Scan for the cell matching the given text and deliver its (X, Y) coordinate at center. 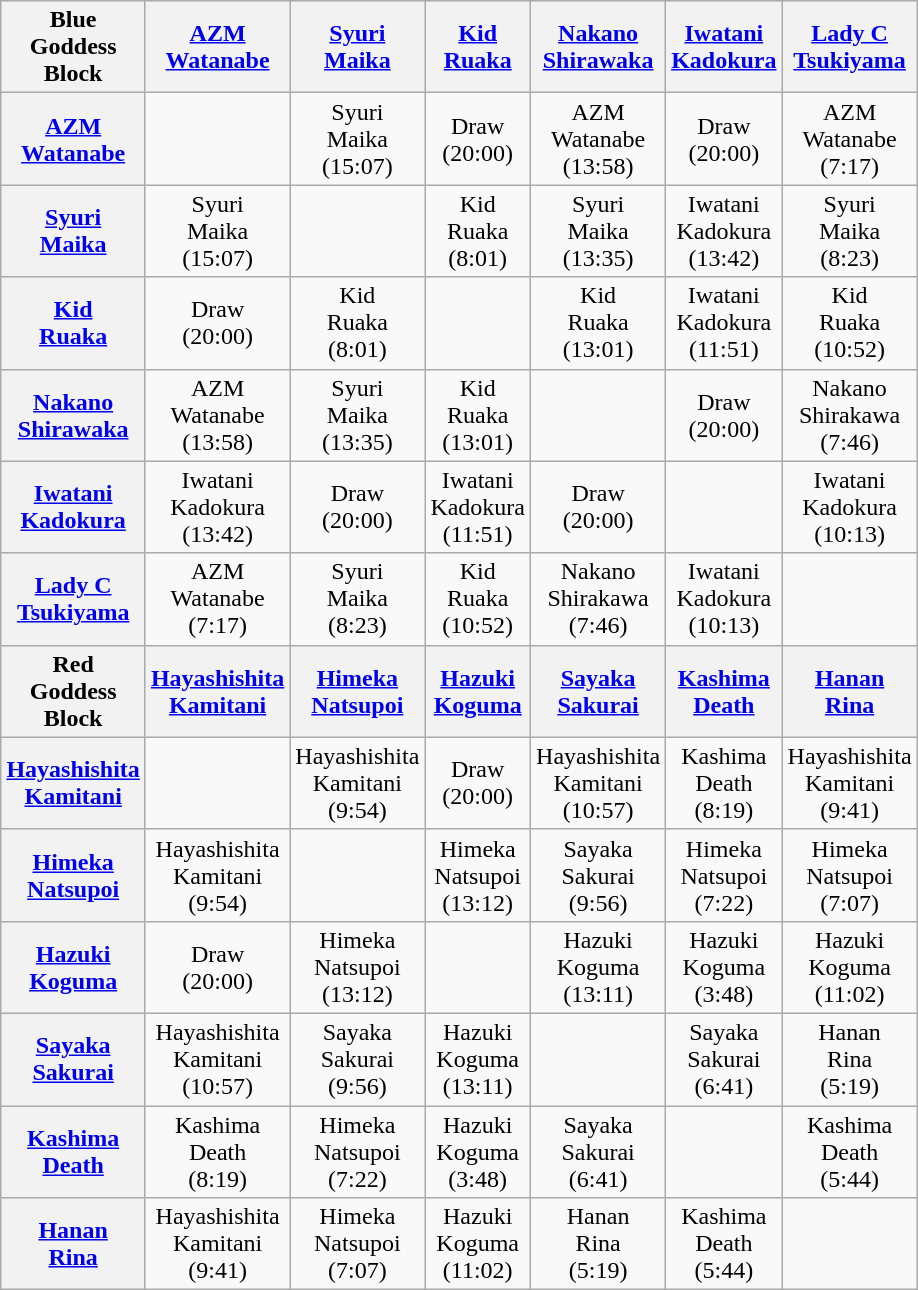
Red Goddess Block (73, 691)
Blue Goddess Block (73, 47)
